Determine the [x, y] coordinate at the center of the cell enclosing the given text.  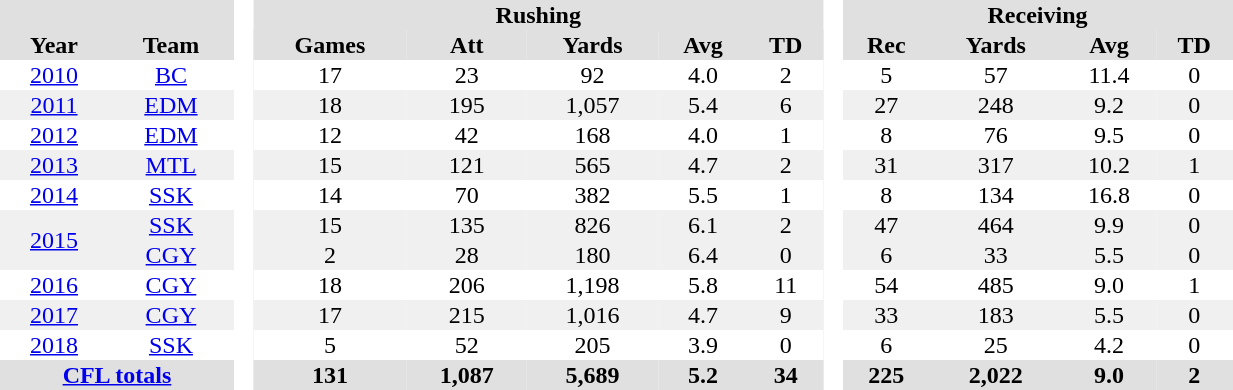
Att [466, 45]
131 [330, 375]
6.4 [702, 255]
92 [592, 75]
31 [886, 165]
BC [171, 75]
Receiving [1038, 15]
54 [886, 285]
2018 [54, 345]
9 [786, 315]
27 [886, 105]
485 [996, 285]
Games [330, 45]
1,087 [466, 375]
2010 [54, 75]
2014 [54, 195]
9.9 [1109, 225]
195 [466, 105]
248 [996, 105]
Year [54, 45]
1,198 [592, 285]
2016 [54, 285]
464 [996, 225]
1,016 [592, 315]
135 [466, 225]
MTL [171, 165]
183 [996, 315]
76 [996, 135]
47 [886, 225]
180 [592, 255]
11.4 [1109, 75]
34 [786, 375]
Rushing [538, 15]
121 [466, 165]
2013 [54, 165]
134 [996, 195]
14 [330, 195]
23 [466, 75]
1,057 [592, 105]
10.2 [1109, 165]
5,689 [592, 375]
25 [996, 345]
3.9 [702, 345]
215 [466, 315]
5.4 [702, 105]
4.2 [1109, 345]
168 [592, 135]
2017 [54, 315]
2011 [54, 105]
28 [466, 255]
382 [592, 195]
6.1 [702, 225]
16.8 [1109, 195]
205 [592, 345]
565 [592, 165]
9.5 [1109, 135]
70 [466, 195]
11 [786, 285]
42 [466, 135]
2012 [54, 135]
CFL totals [117, 375]
317 [996, 165]
826 [592, 225]
57 [996, 75]
12 [330, 135]
Team [171, 45]
2,022 [996, 375]
225 [886, 375]
5.2 [702, 375]
206 [466, 285]
Rec [886, 45]
2015 [54, 240]
9.2 [1109, 105]
52 [466, 345]
5.8 [702, 285]
